Search for the cell housing the specified text and yield its (X, Y) center coordinate. 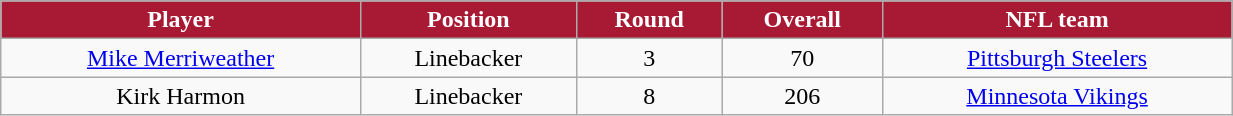
206 (802, 96)
8 (649, 96)
Mike Merriweather (181, 58)
Minnesota Vikings (1056, 96)
70 (802, 58)
Player (181, 20)
NFL team (1056, 20)
Round (649, 20)
Overall (802, 20)
Kirk Harmon (181, 96)
Position (468, 20)
3 (649, 58)
Pittsburgh Steelers (1056, 58)
